Capture the cell that displays the provided text and extract its (x, y) central coordinate. 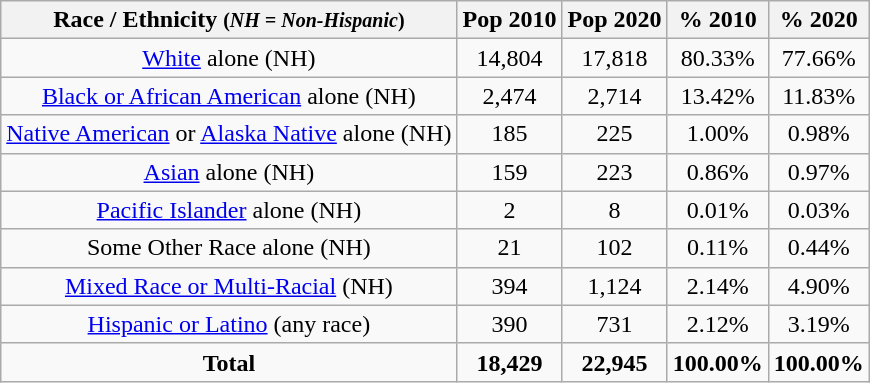
80.33% (718, 58)
0.03% (818, 210)
77.66% (818, 58)
1,124 (614, 286)
185 (510, 134)
18,429 (510, 362)
White alone (NH) (229, 58)
390 (510, 324)
0.98% (818, 134)
Hispanic or Latino (any race) (229, 324)
223 (614, 172)
Asian alone (NH) (229, 172)
14,804 (510, 58)
0.44% (818, 248)
22,945 (614, 362)
Total (229, 362)
Black or African American alone (NH) (229, 96)
17,818 (614, 58)
225 (614, 134)
102 (614, 248)
2.12% (718, 324)
0.01% (718, 210)
0.11% (718, 248)
2,474 (510, 96)
Native American or Alaska Native alone (NH) (229, 134)
3.19% (818, 324)
Race / Ethnicity (NH = Non-Hispanic) (229, 20)
0.97% (818, 172)
21 (510, 248)
Pop 2010 (510, 20)
8 (614, 210)
% 2010 (718, 20)
Pop 2020 (614, 20)
Mixed Race or Multi-Racial (NH) (229, 286)
Pacific Islander alone (NH) (229, 210)
% 2020 (818, 20)
731 (614, 324)
394 (510, 286)
13.42% (718, 96)
4.90% (818, 286)
2.14% (718, 286)
1.00% (718, 134)
11.83% (818, 96)
159 (510, 172)
2,714 (614, 96)
Some Other Race alone (NH) (229, 248)
2 (510, 210)
0.86% (718, 172)
